For the text-containing cell, return its midpoint in (X, Y) coordinate format. 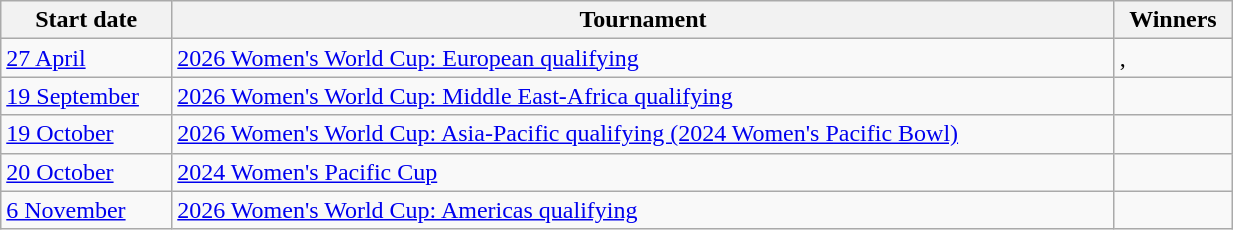
Start date (86, 20)
2026 Women's World Cup: Americas qualifying (643, 210)
20 October (86, 172)
2024 Women's Pacific Cup (643, 172)
2026 Women's World Cup: European qualifying (643, 58)
Tournament (643, 20)
, (1172, 58)
19 October (86, 134)
2026 Women's World Cup: Asia-Pacific qualifying (2024 Women's Pacific Bowl) (643, 134)
2026 Women's World Cup: Middle East-Africa qualifying (643, 96)
Winners (1172, 20)
19 September (86, 96)
6 November (86, 210)
27 April (86, 58)
